Output the [X, Y] coordinate of the center of the cell containing the given text.  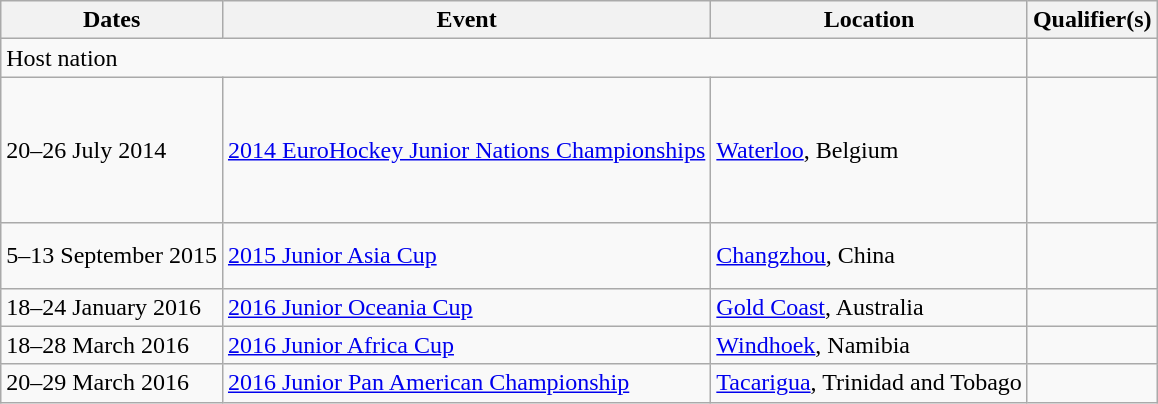
18–24 January 2016 [112, 307]
20–26 July 2014 [112, 150]
Windhoek, Namibia [870, 345]
Waterloo, Belgium [870, 150]
5–13 September 2015 [112, 256]
2016 Junior Oceania Cup [466, 307]
20–29 March 2016 [112, 383]
Event [466, 20]
Location [870, 20]
2016 Junior Pan American Championship [466, 383]
2015 Junior Asia Cup [466, 256]
Qualifier(s) [1092, 20]
Host nation [514, 58]
2016 Junior Africa Cup [466, 345]
Gold Coast, Australia [870, 307]
Changzhou, China [870, 256]
2014 EuroHockey Junior Nations Championships [466, 150]
Dates [112, 20]
18–28 March 2016 [112, 345]
Tacarigua, Trinidad and Tobago [870, 383]
